Determine the (x, y) coordinate at the center of the cell enclosing the given text.  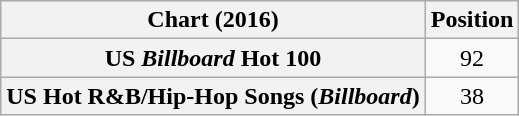
Position (472, 20)
US Hot R&B/Hip-Hop Songs (Billboard) (213, 96)
38 (472, 96)
US Billboard Hot 100 (213, 58)
Chart (2016) (213, 20)
92 (472, 58)
